Pinpoint the cell where the given text exists, returning its [X, Y] midpoint coordinate. 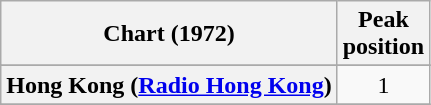
Peakposition [383, 34]
Hong Kong (Radio Hong Kong) [169, 85]
Chart (1972) [169, 34]
1 [383, 85]
